Pinpoint the cell where the given text exists, returning its [X, Y] midpoint coordinate. 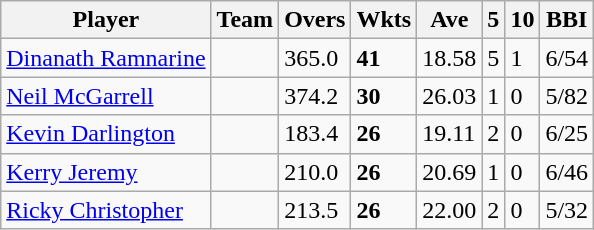
Overs [315, 20]
Kerry Jeremy [106, 172]
22.00 [450, 210]
5/82 [567, 96]
6/54 [567, 58]
Ricky Christopher [106, 210]
Kevin Darlington [106, 134]
5/32 [567, 210]
41 [384, 58]
Player [106, 20]
20.69 [450, 172]
BBI [567, 20]
19.11 [450, 134]
Ave [450, 20]
10 [522, 20]
6/25 [567, 134]
210.0 [315, 172]
183.4 [315, 134]
18.58 [450, 58]
30 [384, 96]
374.2 [315, 96]
Neil McGarrell [106, 96]
365.0 [315, 58]
Dinanath Ramnarine [106, 58]
Wkts [384, 20]
26.03 [450, 96]
Team [245, 20]
6/46 [567, 172]
213.5 [315, 210]
